Detect which cell encompasses the target text, then output its (X, Y) center coordinate. 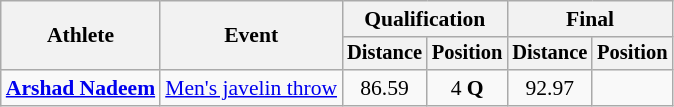
4 Q (467, 88)
Qualification (424, 19)
Event (251, 36)
86.59 (384, 88)
Arshad Nadeem (80, 88)
92.97 (550, 88)
Men's javelin throw (251, 88)
Final (590, 19)
Athlete (80, 36)
